Search for the cell housing the specified text and yield its [X, Y] center coordinate. 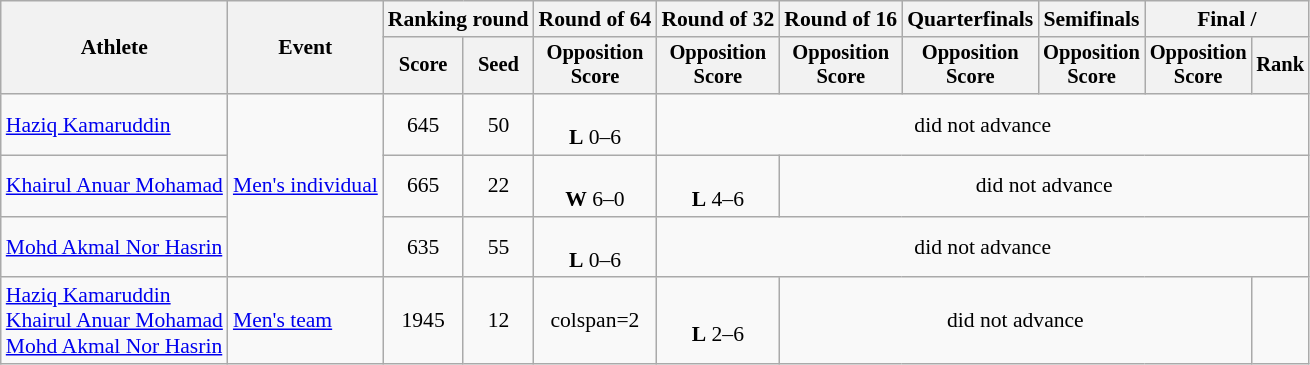
1945 [424, 322]
W 6–0 [596, 186]
Round of 16 [840, 19]
Seed [498, 66]
colspan=2 [596, 322]
Final / [1227, 19]
Haziq Kamaruddin [114, 124]
Rank [1280, 66]
Mohd Akmal Nor Hasrin [114, 248]
50 [498, 124]
L 4–6 [718, 186]
55 [498, 248]
Quarterfinals [970, 19]
Event [306, 48]
645 [424, 124]
635 [424, 248]
Semifinals [1092, 19]
L 2–6 [718, 322]
Round of 64 [596, 19]
Haziq KamaruddinKhairul Anuar MohamadMohd Akmal Nor Hasrin [114, 322]
22 [498, 186]
Score [424, 66]
Khairul Anuar Mohamad [114, 186]
Ranking round [458, 19]
665 [424, 186]
Men's team [306, 322]
Round of 32 [718, 19]
Athlete [114, 48]
Men's individual [306, 186]
12 [498, 322]
